Locate the cell with the specified text and output its [X, Y] center coordinate. 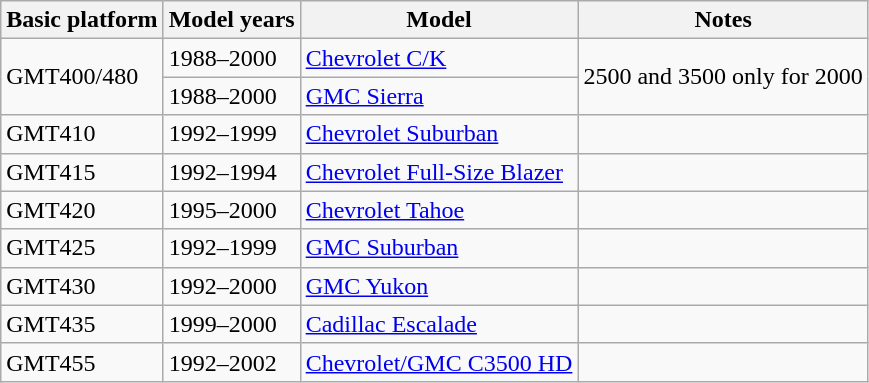
Model years [232, 20]
2500 and 3500 only for 2000 [723, 77]
1992–1994 [232, 172]
GMC Suburban [439, 248]
1992–2002 [232, 362]
GMT400/480 [82, 77]
Chevrolet Full-Size Blazer [439, 172]
Chevrolet Suburban [439, 134]
Basic platform [82, 20]
Chevrolet/GMC C3500 HD [439, 362]
GMT430 [82, 286]
GMC Yukon [439, 286]
GMT420 [82, 210]
1999–2000 [232, 324]
GMT410 [82, 134]
1992–2000 [232, 286]
GMC Sierra [439, 96]
GMT425 [82, 248]
GMT415 [82, 172]
GMT435 [82, 324]
Model [439, 20]
Chevrolet C/K [439, 58]
GMT455 [82, 362]
Notes [723, 20]
Chevrolet Tahoe [439, 210]
Cadillac Escalade [439, 324]
1995–2000 [232, 210]
